Output the [X, Y] coordinate of the center of the cell containing the given text.  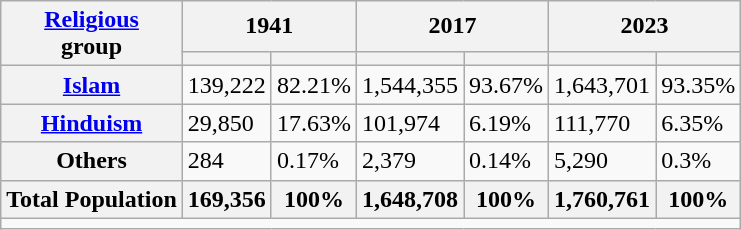
139,222 [226, 85]
0.14% [506, 161]
1,760,761 [602, 199]
5,290 [602, 161]
2017 [452, 26]
17.63% [314, 123]
82.21% [314, 85]
1,648,708 [410, 199]
1,643,701 [602, 85]
Religiousgroup [92, 34]
93.35% [698, 85]
Others [92, 161]
111,770 [602, 123]
2,379 [410, 161]
93.67% [506, 85]
101,974 [410, 123]
0.3% [698, 161]
Islam [92, 85]
2023 [645, 26]
Total Population [92, 199]
29,850 [226, 123]
6.19% [506, 123]
1941 [269, 26]
0.17% [314, 161]
6.35% [698, 123]
169,356 [226, 199]
Hinduism [92, 123]
1,544,355 [410, 85]
284 [226, 161]
